Identify which cell holds the provided text, then report its (x, y) central coordinate. 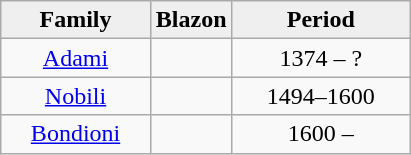
Period (320, 20)
1600 – (320, 134)
Family (76, 20)
1494–1600 (320, 96)
Nobili (76, 96)
Blazon (191, 20)
Bondioni (76, 134)
Adami (76, 58)
1374 – ? (320, 58)
